Detect which cell encompasses the target text, then output its [X, Y] center coordinate. 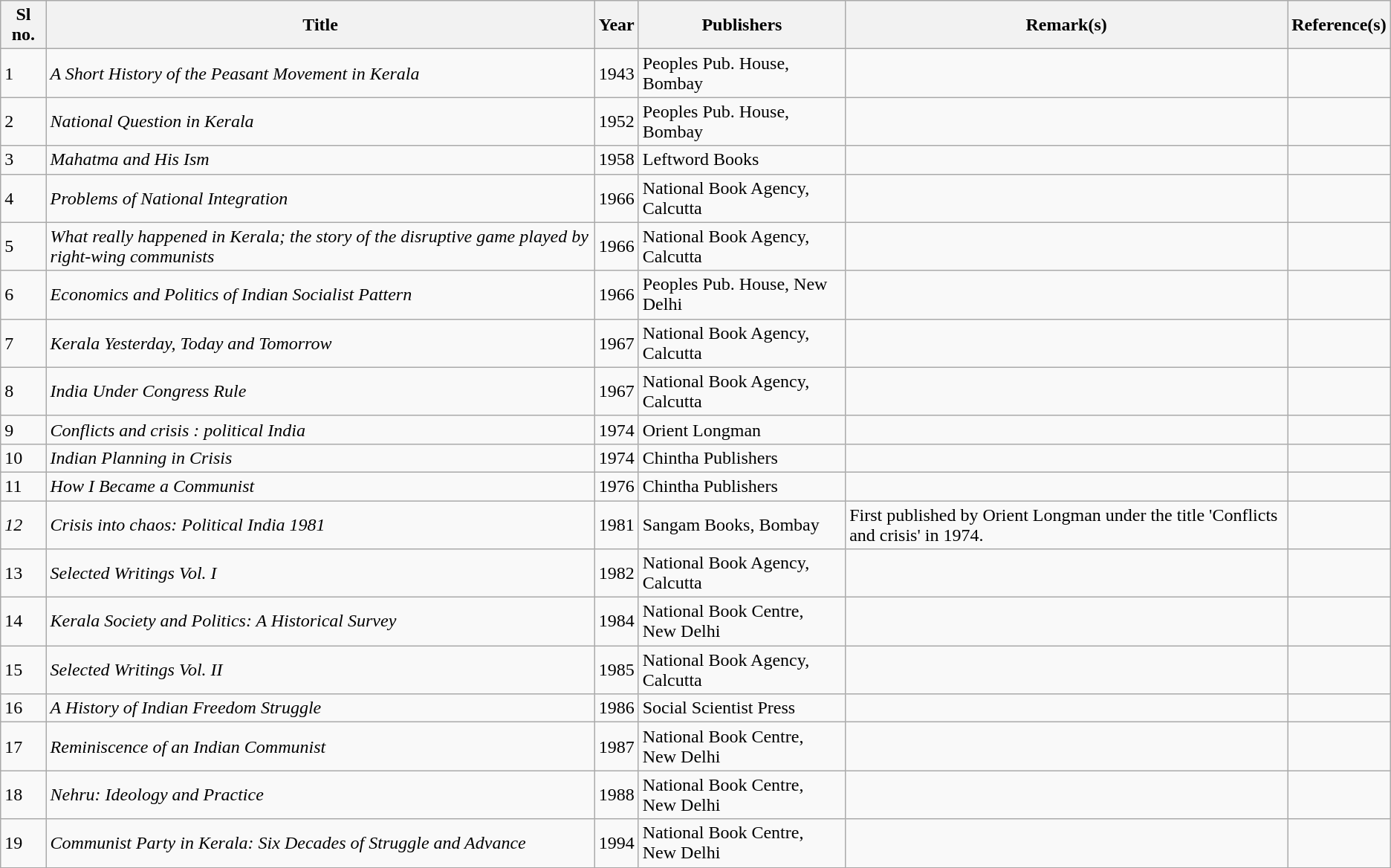
3 [24, 160]
8 [24, 391]
India Under Congress Rule [320, 391]
2 [24, 122]
Communist Party in Kerala: Six Decades of Struggle and Advance [320, 843]
Kerala Yesterday, Today and Tomorrow [320, 343]
16 [24, 708]
Publishers [742, 25]
1985 [617, 670]
1976 [617, 486]
A History of Indian Freedom Struggle [320, 708]
Crisis into chaos: Political India 1981 [320, 525]
Kerala Society and Politics: A Historical Survey [320, 621]
18 [24, 795]
Sl no. [24, 25]
Indian Planning in Crisis [320, 458]
A Short History of the Peasant Movement in Kerala [320, 73]
Nehru: Ideology and Practice [320, 795]
Year [617, 25]
Problems of National Integration [320, 198]
5 [24, 247]
1943 [617, 73]
Reminiscence of an Indian Communist [320, 746]
11 [24, 486]
Peoples Pub. House, New Delhi [742, 294]
Orient Longman [742, 430]
Selected Writings Vol. I [320, 574]
Leftword Books [742, 160]
Title [320, 25]
What really happened in Kerala; the story of the disruptive game played by right-wing communists [320, 247]
4 [24, 198]
Mahatma and His Ism [320, 160]
1958 [617, 160]
1994 [617, 843]
6 [24, 294]
1984 [617, 621]
Conflicts and crisis : political India [320, 430]
15 [24, 670]
Social Scientist Press [742, 708]
17 [24, 746]
Economics and Politics of Indian Socialist Pattern [320, 294]
National Question in Kerala [320, 122]
14 [24, 621]
Selected Writings Vol. II [320, 670]
1987 [617, 746]
How I Became a Communist [320, 486]
1 [24, 73]
1986 [617, 708]
1952 [617, 122]
1982 [617, 574]
10 [24, 458]
9 [24, 430]
12 [24, 525]
1981 [617, 525]
13 [24, 574]
19 [24, 843]
Remark(s) [1067, 25]
1988 [617, 795]
7 [24, 343]
Sangam Books, Bombay [742, 525]
First published by Orient Longman under the title 'Conflicts and crisis' in 1974. [1067, 525]
Reference(s) [1339, 25]
